Find where the given text appears and provide that cell's center as (X, Y) coordinate. 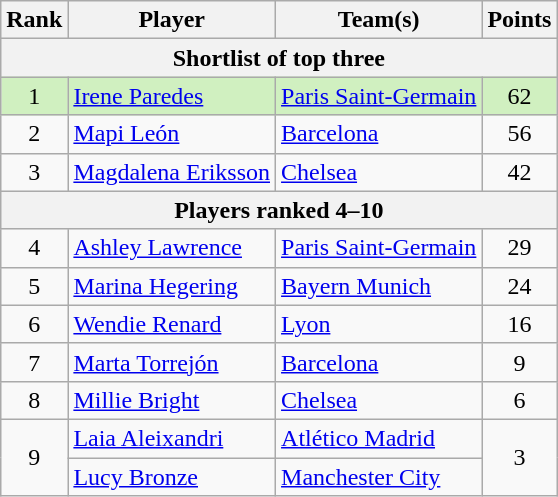
24 (520, 286)
Magdalena Eriksson (172, 172)
Bayern Munich (379, 286)
2 (34, 134)
Lyon (379, 324)
7 (34, 362)
Marina Hegering (172, 286)
1 (34, 96)
56 (520, 134)
Wendie Renard (172, 324)
Rank (34, 20)
Players ranked 4–10 (279, 210)
Manchester City (379, 477)
Lucy Bronze (172, 477)
Player (172, 20)
8 (34, 400)
42 (520, 172)
Points (520, 20)
Atlético Madrid (379, 438)
Mapi León (172, 134)
5 (34, 286)
Laia Aleixandri (172, 438)
Ashley Lawrence (172, 248)
Marta Torrejón (172, 362)
29 (520, 248)
Shortlist of top three (279, 58)
4 (34, 248)
62 (520, 96)
Team(s) (379, 20)
Millie Bright (172, 400)
16 (520, 324)
Irene Paredes (172, 96)
